Capture the cell that displays the provided text and extract its [X, Y] central coordinate. 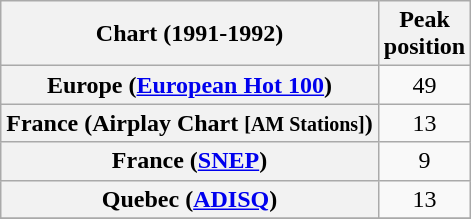
Peakposition [424, 34]
Chart (1991-1992) [190, 34]
Quebec (ADISQ) [190, 199]
49 [424, 85]
9 [424, 161]
France (SNEP) [190, 161]
France (Airplay Chart [AM Stations]) [190, 123]
Europe (European Hot 100) [190, 85]
